For the text-containing cell, return its midpoint in (X, Y) coordinate format. 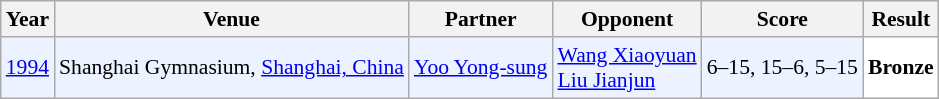
Shanghai Gymnasium, Shanghai, China (232, 68)
Partner (481, 19)
1994 (28, 68)
Yoo Yong-sung (481, 68)
Opponent (626, 19)
Venue (232, 19)
Wang Xiaoyuan Liu Jianjun (626, 68)
Score (782, 19)
Bronze (901, 68)
6–15, 15–6, 5–15 (782, 68)
Year (28, 19)
Result (901, 19)
